Return the [x, y] coordinate for the center point of the cell that contains the specified text.  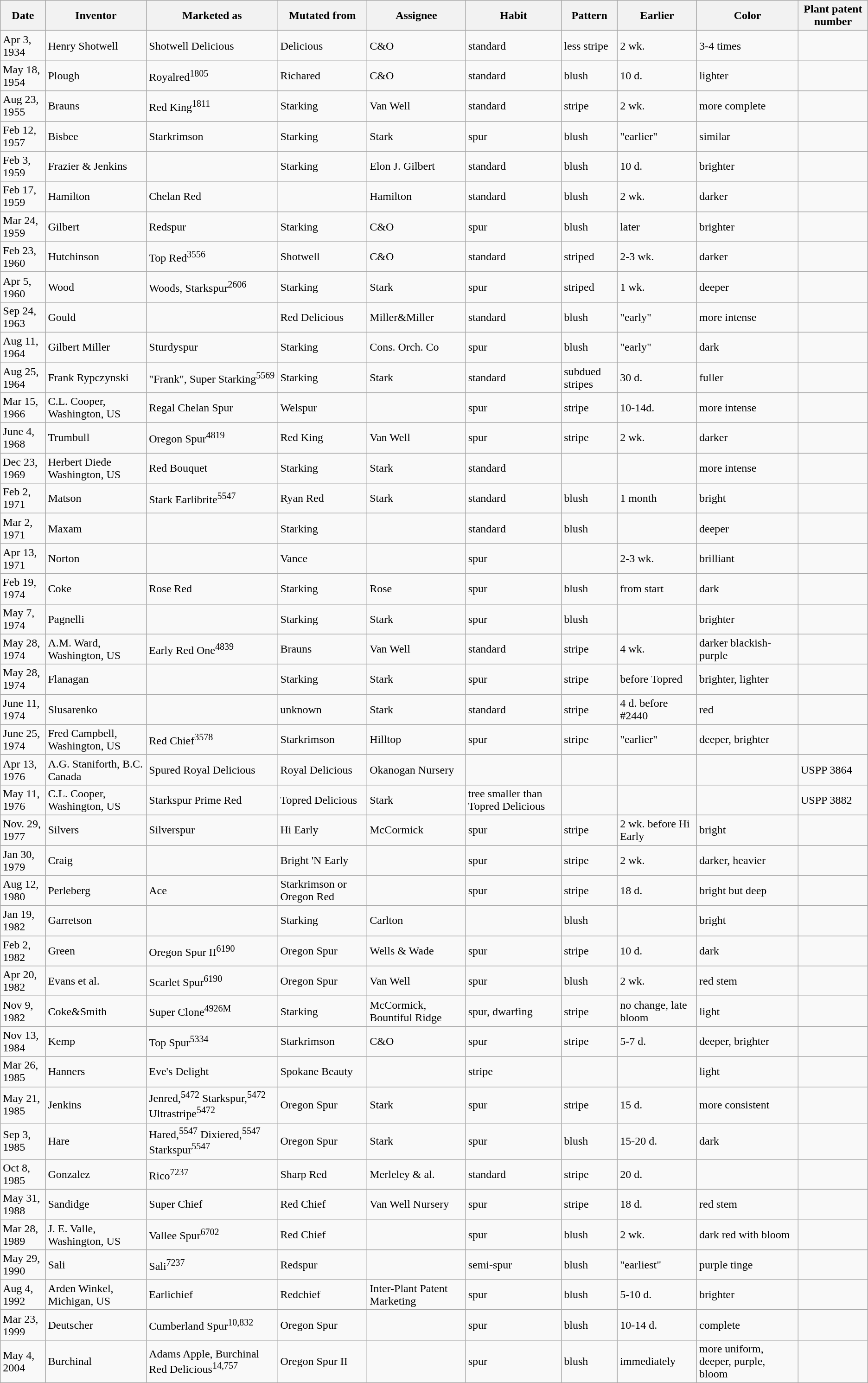
Hared,5547 Dixiered,5547 Starkspur5547 [212, 1141]
Hutchinson [96, 257]
Shotwell Delicious [212, 45]
Apr 13, 1976 [23, 770]
Nov 9, 1982 [23, 1011]
Scarlet Spur6190 [212, 981]
4 wk. [657, 649]
3-4 times [747, 45]
Matson [96, 498]
Regal Chelan Spur [212, 408]
5-7 d. [657, 1042]
Starkrimson or Oregon Red [323, 890]
darker, heavier [747, 860]
Jenred,5472 Starkspur,5472 Ultrastripe5472 [212, 1105]
Miller&Miller [416, 317]
Cumberland Spur10,832 [212, 1325]
Ryan Red [323, 498]
15 d. [657, 1105]
Starkspur Prime Red [212, 800]
Feb 17, 1959 [23, 197]
Inter-Plant Patent Marketing [416, 1295]
Top Spur5334 [212, 1042]
brighter, lighter [747, 679]
Plant patent number [833, 16]
complete [747, 1325]
Aug 25, 1964 [23, 378]
Oct 8, 1985 [23, 1174]
A.M. Ward, Washington, US [96, 649]
Nov 13, 1984 [23, 1042]
Herbert Diede Washington, US [96, 468]
June 4, 1968 [23, 438]
Maxam [96, 529]
Norton [96, 558]
Spokane Beauty [323, 1071]
Carlton [416, 921]
Aug 23, 1955 [23, 106]
Gilbert Miller [96, 347]
Eve's Delight [212, 1071]
Apr 13, 1971 [23, 558]
Okanogan Nursery [416, 770]
Plough [96, 76]
Hare [96, 1141]
Coke [96, 589]
Top Red3556 [212, 257]
Habit [514, 16]
McCormick [416, 830]
Burchinal [96, 1361]
May 4, 2004 [23, 1361]
Richared [323, 76]
Sandidge [96, 1204]
1 wk. [657, 287]
Feb 2, 1982 [23, 951]
30 d. [657, 378]
Oregon Spur II [323, 1361]
June 25, 1974 [23, 739]
unknown [323, 710]
Rico7237 [212, 1174]
Oregon Spur II6190 [212, 951]
Apr 20, 1982 [23, 981]
Oregon Spur4819 [212, 438]
Rose [416, 589]
Sep 3, 1985 [23, 1141]
dark red with bloom [747, 1235]
Shotwell [323, 257]
Super Chief [212, 1204]
darker blackish-purple [747, 649]
Color [747, 16]
more consistent [747, 1105]
Earlier [657, 16]
more complete [747, 106]
May 11, 1976 [23, 800]
Green [96, 951]
Early Red One4839 [212, 649]
Spured Royal Delicious [212, 770]
May 18, 1954 [23, 76]
Cons. Orch. Co [416, 347]
Flanagan [96, 679]
Feb 23, 1960 [23, 257]
more uniform, deeper, purple, bloom [747, 1361]
Perleberg [96, 890]
lighter [747, 76]
Feb 2, 1971 [23, 498]
Nov. 29, 1977 [23, 830]
red [747, 710]
Mutated from [323, 16]
Garretson [96, 921]
Merleley & al. [416, 1174]
Date [23, 16]
Mar 2, 1971 [23, 529]
Craig [96, 860]
Fred Campbell, Washington, US [96, 739]
Ace [212, 890]
Adams Apple, Burchinal Red Delicious14,757 [212, 1361]
Delicious [323, 45]
Gould [96, 317]
Jan 30, 1979 [23, 860]
less stripe [590, 45]
Mar 23, 1999 [23, 1325]
Arden Winkel, Michigan, US [96, 1295]
purple tinge [747, 1264]
Super Clone4926M [212, 1011]
semi-spur [514, 1264]
spur, dwarfing [514, 1011]
15-20 d. [657, 1141]
Pattern [590, 16]
Aug 4, 1992 [23, 1295]
Vance [323, 558]
Gonzalez [96, 1174]
Hi Early [323, 830]
Apr 3, 1934 [23, 45]
May 31, 1988 [23, 1204]
Red Chief3578 [212, 739]
tree smaller than Topred Delicious [514, 800]
Slusarenko [96, 710]
Mar 26, 1985 [23, 1071]
brilliant [747, 558]
2 wk. before Hi Early [657, 830]
Welspur [323, 408]
Feb 12, 1957 [23, 136]
Mar 28, 1989 [23, 1235]
Jan 19, 1982 [23, 921]
"Frank", Super Starking5569 [212, 378]
May 29, 1990 [23, 1264]
Coke&Smith [96, 1011]
4 d. before #2440 [657, 710]
Jenkins [96, 1105]
Silverspur [212, 830]
fuller [747, 378]
Topred Delicious [323, 800]
no change, late bloom [657, 1011]
Hanners [96, 1071]
Royalred1805 [212, 76]
McCormick, Bountiful Ridge [416, 1011]
"earliest" [657, 1264]
Pagnelli [96, 619]
similar [747, 136]
Feb 19, 1974 [23, 589]
bright but deep [747, 890]
Sep 24, 1963 [23, 317]
Assignee [416, 16]
Bisbee [96, 136]
Apr 5, 1960 [23, 287]
Trumbull [96, 438]
Van Well Nursery [416, 1204]
Aug 12, 1980 [23, 890]
Mar 24, 1959 [23, 226]
5-10 d. [657, 1295]
Woods, Starkspur2606 [212, 287]
Rose Red [212, 589]
immediately [657, 1361]
Frazier & Jenkins [96, 166]
Dec 23, 1969 [23, 468]
10-14d. [657, 408]
Elon J. Gilbert [416, 166]
10-14 d. [657, 1325]
1 month [657, 498]
Royal Delicious [323, 770]
Gilbert [96, 226]
Sali [96, 1264]
Redchief [323, 1295]
Mar 15, 1966 [23, 408]
before Topred [657, 679]
Sturdyspur [212, 347]
later [657, 226]
Inventor [96, 16]
Earlichief [212, 1295]
Bright 'N Early [323, 860]
subdued stripes [590, 378]
Red King1811 [212, 106]
20 d. [657, 1174]
Stark Earlibrite5547 [212, 498]
Vallee Spur6702 [212, 1235]
Henry Shotwell [96, 45]
A.G. Staniforth, B.C. Canada [96, 770]
Hilltop [416, 739]
Sali7237 [212, 1264]
Sharp Red [323, 1174]
Red Delicious [323, 317]
Red King [323, 438]
USPP 3864 [833, 770]
Frank Rypczynski [96, 378]
Wood [96, 287]
Wells & Wade [416, 951]
Marketed as [212, 16]
Deutscher [96, 1325]
Aug 11, 1964 [23, 347]
USPP 3882 [833, 800]
Evans et al. [96, 981]
Kemp [96, 1042]
June 11, 1974 [23, 710]
from start [657, 589]
J. E. Valle, Washington, US [96, 1235]
May 7, 1974 [23, 619]
Red Bouquet [212, 468]
Chelan Red [212, 197]
Silvers [96, 830]
May 21, 1985 [23, 1105]
Feb 3, 1959 [23, 166]
